Find where the given text appears and provide that cell's center as (X, Y) coordinate. 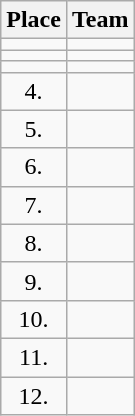
5. (34, 129)
10. (34, 319)
9. (34, 281)
Place (34, 20)
11. (34, 357)
12. (34, 395)
7. (34, 205)
8. (34, 243)
Team (100, 20)
4. (34, 91)
6. (34, 167)
